Pinpoint the cell where the given text exists, returning its (X, Y) midpoint coordinate. 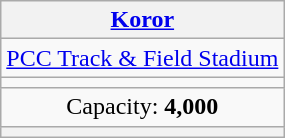
Capacity: 4,000 (142, 107)
PCC Track & Field Stadium (142, 58)
Koror (142, 20)
